Locate the cell with the specified text and output its [X, Y] center coordinate. 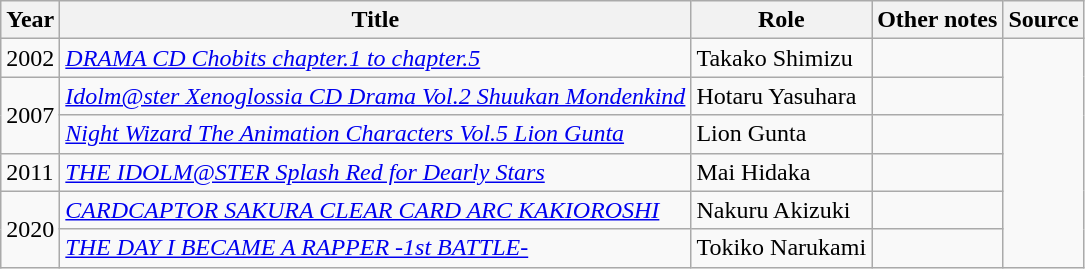
Title [376, 20]
Mai Hidaka [782, 172]
2007 [30, 115]
Other notes [938, 20]
Night Wizard The Animation Characters Vol.5 Lion Gunta [376, 134]
Idolm@ster Xenoglossia CD Drama Vol.2 Shuukan Mondenkind [376, 96]
THE DAY I BECAME A RAPPER -1st BATTLE- [376, 248]
Hotaru Yasuhara [782, 96]
Year [30, 20]
2002 [30, 58]
DRAMA CD Chobits chapter.1 to chapter.5 [376, 58]
2020 [30, 229]
Takako Shimizu [782, 58]
Role [782, 20]
CARDCAPTOR SAKURA CLEAR CARD ARC KAKIOROSHI [376, 210]
Tokiko Narukami [782, 248]
Nakuru Akizuki [782, 210]
Source [1044, 20]
Lion Gunta [782, 134]
2011 [30, 172]
THE IDOLM@STER Splash Red for Dearly Stars [376, 172]
